Output the [x, y] coordinate of the center of the cell containing the given text.  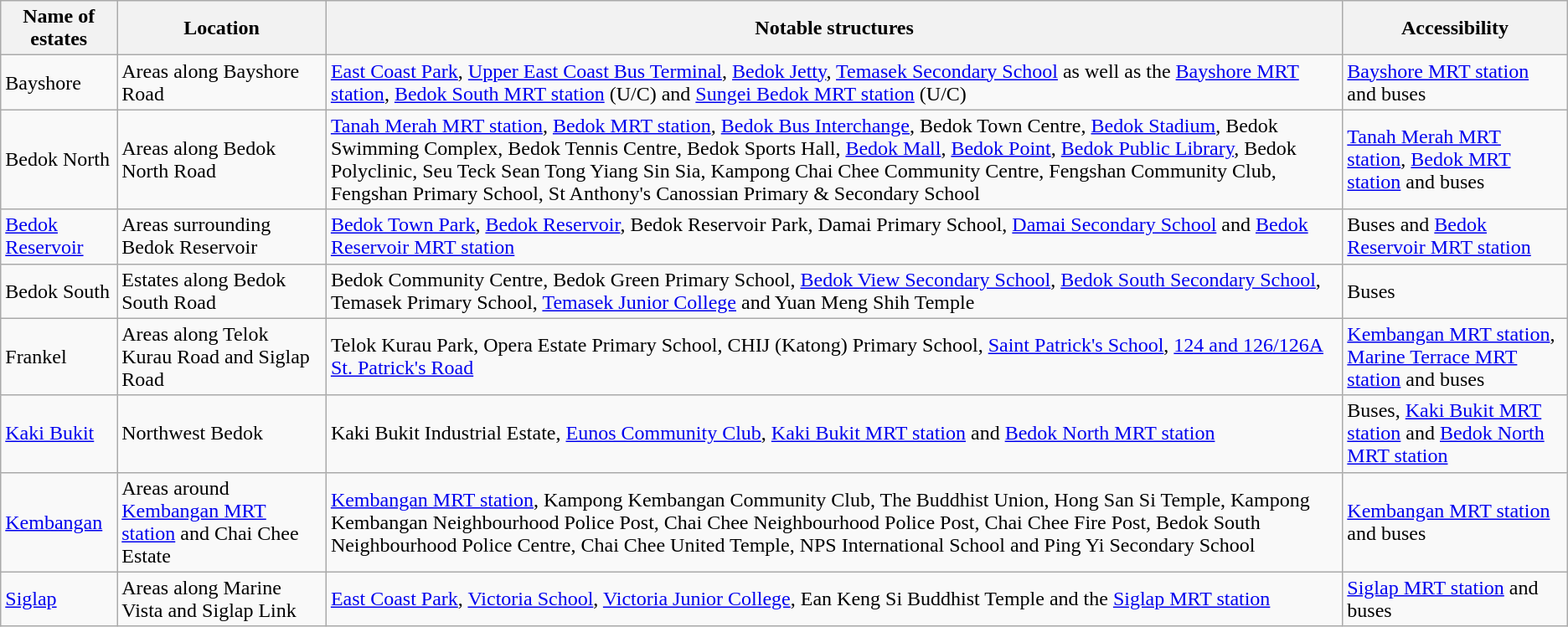
Areas along Bayshore Road [222, 82]
Bedok Town Park, Bedok Reservoir, Bedok Reservoir Park, Damai Primary School, Damai Secondary School and Bedok Reservoir MRT station [834, 236]
Buses [1455, 291]
Buses and Bedok Reservoir MRT station [1455, 236]
Areas along Telok Kurau Road and Siglap Road [222, 357]
Areas along Marine Vista and Siglap Link [222, 599]
Buses, Kaki Bukit MRT station and Bedok North MRT station [1455, 434]
Bayshore MRT station and buses [1455, 82]
Kembangan [59, 522]
Kaki Bukit [59, 434]
Estates along Bedok South Road [222, 291]
Name of estates [59, 28]
Areas along Bedok North Road [222, 159]
Kembangan MRT station, Marine Terrace MRT station and buses [1455, 357]
Kaki Bukit Industrial Estate, Eunos Community Club, Kaki Bukit MRT station and Bedok North MRT station [834, 434]
Kembangan MRT station and buses [1455, 522]
Northwest Bedok [222, 434]
Areas surrounding Bedok Reservoir [222, 236]
Location [222, 28]
Areas around Kembangan MRT station and Chai Chee Estate [222, 522]
Siglap [59, 599]
Siglap MRT station and buses [1455, 599]
Bedok South [59, 291]
Frankel [59, 357]
Notable structures [834, 28]
Bedok Reservoir [59, 236]
Accessibility [1455, 28]
Bayshore [59, 82]
East Coast Park, Victoria School, Victoria Junior College, Ean Keng Si Buddhist Temple and the Siglap MRT station [834, 599]
Telok Kurau Park, Opera Estate Primary School, CHIJ (Katong) Primary School, Saint Patrick's School, 124 and 126/126A St. Patrick's Road [834, 357]
Bedok North [59, 159]
Tanah Merah MRT station, Bedok MRT station and buses [1455, 159]
